Search for the cell housing the specified text and yield its (x, y) center coordinate. 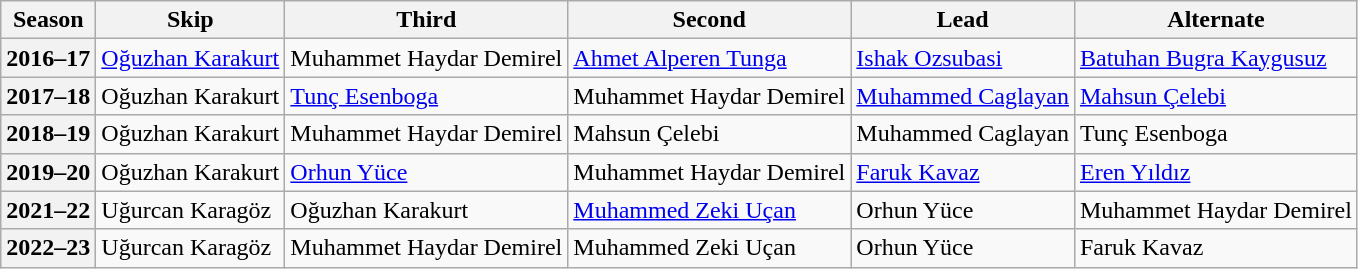
Season (48, 20)
2022–23 (48, 248)
Lead (963, 20)
Eren Yıldız (1216, 172)
2021–22 (48, 210)
2019–20 (48, 172)
2018–19 (48, 134)
Third (426, 20)
Ishak Ozsubasi (963, 58)
Ahmet Alperen Tunga (710, 58)
Alternate (1216, 20)
2017–18 (48, 96)
Batuhan Bugra Kaygusuz (1216, 58)
2016–17 (48, 58)
Second (710, 20)
Skip (190, 20)
